Detect which cell encompasses the target text, then output its [X, Y] center coordinate. 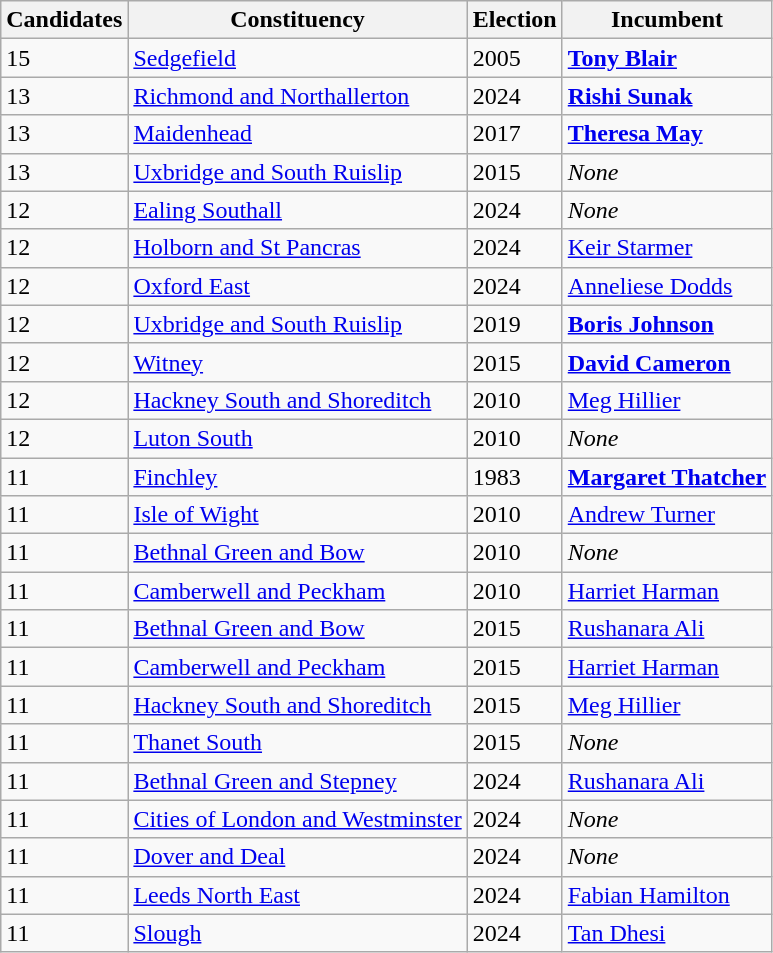
Witney [298, 362]
2019 [514, 324]
Holborn and St Pancras [298, 248]
Isle of Wight [298, 515]
Cities of London and Westminster [298, 819]
Sedgefield [298, 58]
Dover and Deal [298, 857]
2017 [514, 134]
Tony Blair [666, 58]
Slough [298, 933]
Rishi Sunak [666, 96]
Bethnal Green and Stepney [298, 781]
Election [514, 20]
Margaret Thatcher [666, 477]
Constituency [298, 20]
2005 [514, 58]
Incumbent [666, 20]
Oxford East [298, 286]
1983 [514, 477]
Anneliese Dodds [666, 286]
Richmond and Northallerton [298, 96]
Maidenhead [298, 134]
Tan Dhesi [666, 933]
15 [64, 58]
Candidates [64, 20]
Boris Johnson [666, 324]
Andrew Turner [666, 515]
Keir Starmer [666, 248]
Ealing Southall [298, 210]
Theresa May [666, 134]
Finchley [298, 477]
Leeds North East [298, 895]
Fabian Hamilton [666, 895]
David Cameron [666, 362]
Luton South [298, 438]
Thanet South [298, 743]
